Output the (X, Y) coordinate of the center of the cell containing the given text.  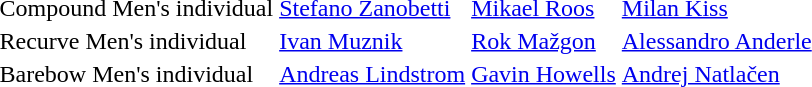
Ivan Muznik (372, 41)
Rok Mažgon (544, 41)
